Search for the cell housing the specified text and yield its (X, Y) center coordinate. 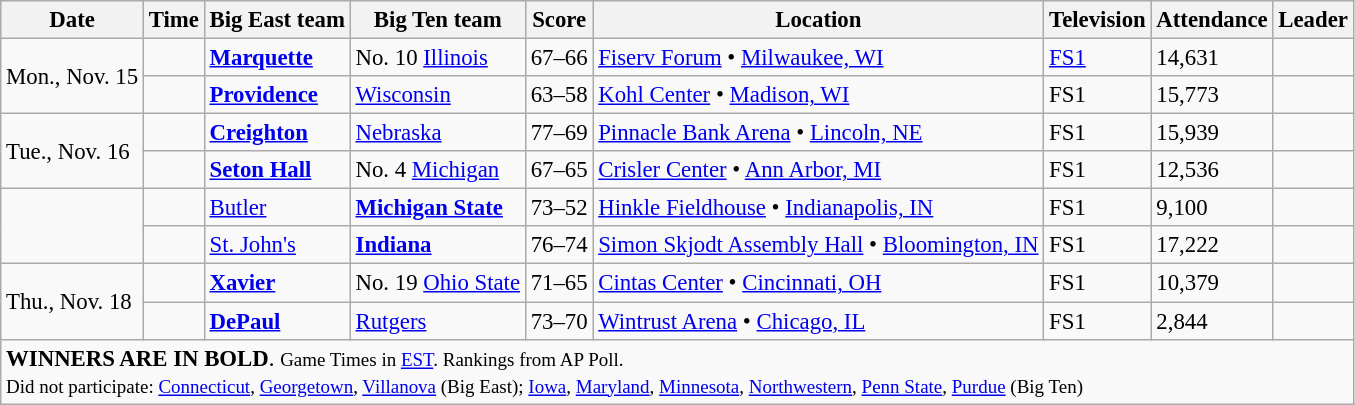
Tue., Nov. 16 (72, 152)
15,773 (1212, 95)
12,536 (1212, 170)
Attendance (1212, 20)
15,939 (1212, 133)
Time (174, 20)
Cintas Center • Cincinnati, OH (818, 283)
Fiserv Forum • Milwaukee, WI (818, 58)
14,631 (1212, 58)
73–52 (559, 208)
No. 10 Illinois (438, 58)
Xavier (277, 283)
Pinnacle Bank Arena • Lincoln, NE (818, 133)
Nebraska (438, 133)
10,379 (1212, 283)
St. John's (277, 245)
Butler (277, 208)
2,844 (1212, 321)
Seton Hall (277, 170)
No. 4 Michigan (438, 170)
67–66 (559, 58)
63–58 (559, 95)
Thu., Nov. 18 (72, 302)
Wisconsin (438, 95)
DePaul (277, 321)
67–65 (559, 170)
Kohl Center • Madison, WI (818, 95)
Location (818, 20)
Hinkle Fieldhouse • Indianapolis, IN (818, 208)
Television (1098, 20)
No. 19 Ohio State (438, 283)
9,100 (1212, 208)
Leader (1313, 20)
Date (72, 20)
17,222 (1212, 245)
71–65 (559, 283)
Mon., Nov. 15 (72, 76)
Providence (277, 95)
Creighton (277, 133)
Big Ten team (438, 20)
Indiana (438, 245)
Score (559, 20)
Simon Skjodt Assembly Hall • Bloomington, IN (818, 245)
Marquette (277, 58)
76–74 (559, 245)
Crisler Center • Ann Arbor, MI (818, 170)
Michigan State (438, 208)
73–70 (559, 321)
Rutgers (438, 321)
77–69 (559, 133)
Wintrust Arena • Chicago, IL (818, 321)
Big East team (277, 20)
